Return the (X, Y) coordinate for the center point of the cell that contains the specified text.  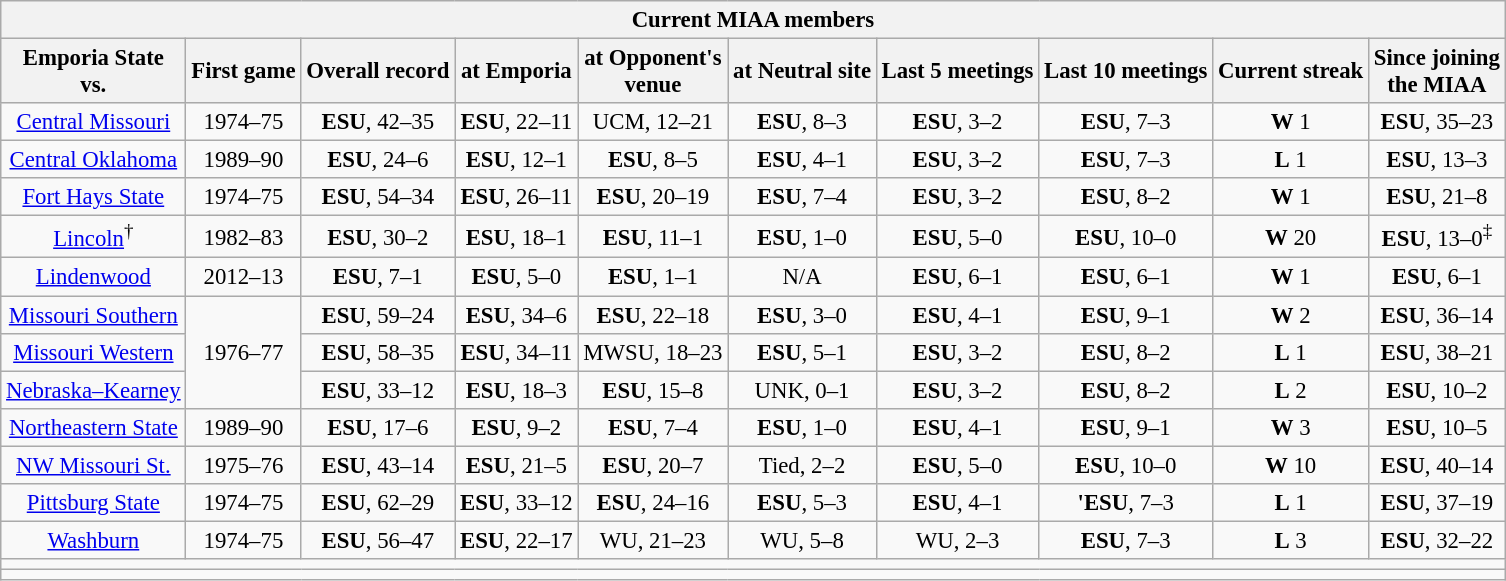
ESU, 43–14 (378, 465)
ESU, 11–1 (653, 237)
UCM, 12–21 (653, 122)
Since joiningthe MIAA (1438, 72)
W 2 (1291, 315)
NW Missouri St. (94, 465)
Last 5 meetings (957, 72)
WU, 2–3 (957, 540)
ESU, 18–3 (516, 390)
1976–77 (244, 352)
WU, 5–8 (802, 540)
W 3 (1291, 427)
ESU, 20–7 (653, 465)
ESU, 38–21 (1438, 352)
ESU, 9–2 (516, 427)
Lindenwood (94, 277)
'ESU, 7–3 (1126, 503)
at Neutral site (802, 72)
Lincoln† (94, 237)
UNK, 0–1 (802, 390)
Central Oklahoma (94, 160)
Fort Hays State (94, 197)
WU, 21–23 (653, 540)
W 10 (1291, 465)
ESU, 42–35 (378, 122)
ESU, 62–29 (378, 503)
ESU, 32–22 (1438, 540)
Current streak (1291, 72)
2012–13 (244, 277)
Tied, 2–2 (802, 465)
ESU, 22–18 (653, 315)
ESU, 34–11 (516, 352)
ESU, 10–5 (1438, 427)
ESU, 58–35 (378, 352)
ESU, 15–8 (653, 390)
Emporia Statevs. (94, 72)
Last 10 meetings (1126, 72)
Overall record (378, 72)
ESU, 22–11 (516, 122)
ESU, 8–3 (802, 122)
Northeastern State (94, 427)
Missouri Southern (94, 315)
ESU, 35–23 (1438, 122)
ESU, 30–2 (378, 237)
Pittsburg State (94, 503)
Central Missouri (94, 122)
ESU, 20–19 (653, 197)
ESU, 1–1 (653, 277)
ESU, 5–1 (802, 352)
1975–76 (244, 465)
1982–83 (244, 237)
ESU, 12–1 (516, 160)
Current MIAA members (753, 20)
ESU, 21–8 (1438, 197)
ESU, 13–3 (1438, 160)
W 20 (1291, 237)
ESU, 26–11 (516, 197)
ESU, 22–17 (516, 540)
ESU, 10–2 (1438, 390)
ESU, 34–6 (516, 315)
ESU, 21–5 (516, 465)
ESU, 59–24 (378, 315)
First game (244, 72)
Washburn (94, 540)
Nebraska–Kearney (94, 390)
MWSU, 18–23 (653, 352)
ESU, 40–14 (1438, 465)
ESU, 5–3 (802, 503)
L 3 (1291, 540)
ESU, 24–16 (653, 503)
L 2 (1291, 390)
ESU, 17–6 (378, 427)
ESU, 36–14 (1438, 315)
N/A (802, 277)
ESU, 54–34 (378, 197)
ESU, 18–1 (516, 237)
ESU, 3–0 (802, 315)
ESU, 37–19 (1438, 503)
at Emporia (516, 72)
ESU, 7–1 (378, 277)
ESU, 56–47 (378, 540)
ESU, 24–6 (378, 160)
ESU, 13–0‡ (1438, 237)
at Opponent'svenue (653, 72)
Missouri Western (94, 352)
ESU, 8–5 (653, 160)
